Output the (X, Y) coordinate of the center of the cell containing the given text.  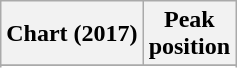
Chart (2017) (72, 34)
Peak position (189, 34)
